From the cell containing the given text, extract its center point as [x, y] coordinate. 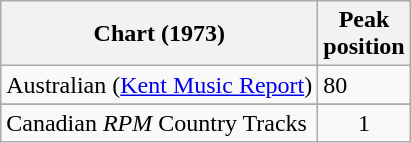
Canadian RPM Country Tracks [160, 123]
80 [364, 85]
1 [364, 123]
Chart (1973) [160, 34]
Australian (Kent Music Report) [160, 85]
Peakposition [364, 34]
